Find where the given text appears and provide that cell's center as (X, Y) coordinate. 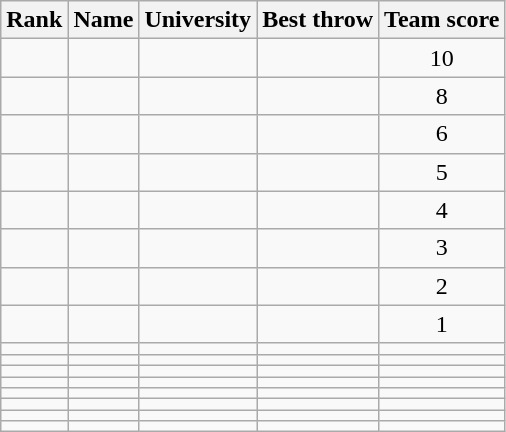
3 (442, 248)
6 (442, 134)
1 (442, 324)
2 (442, 286)
Name (104, 20)
Team score (442, 20)
8 (442, 96)
4 (442, 210)
Best throw (318, 20)
5 (442, 172)
Rank (34, 20)
University (198, 20)
10 (442, 58)
